Find where the given text appears and provide that cell's center as (X, Y) coordinate. 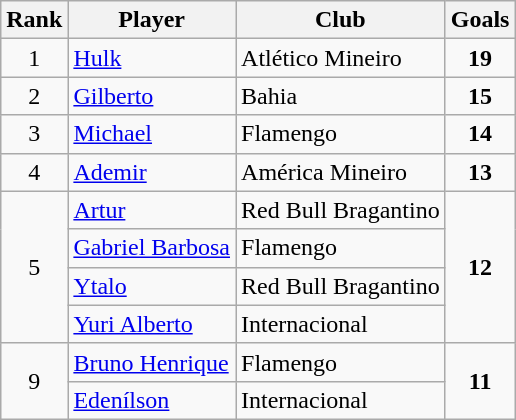
América Mineiro (341, 172)
Bruno Henrique (152, 362)
Rank (34, 20)
Ytalo (152, 286)
Yuri Alberto (152, 324)
2 (34, 96)
11 (480, 381)
3 (34, 134)
Club (341, 20)
4 (34, 172)
Goals (480, 20)
Edenílson (152, 400)
19 (480, 58)
1 (34, 58)
9 (34, 381)
12 (480, 267)
Atlético Mineiro (341, 58)
Ademir (152, 172)
Player (152, 20)
Gabriel Barbosa (152, 248)
Hulk (152, 58)
5 (34, 267)
Michael (152, 134)
15 (480, 96)
Bahia (341, 96)
Artur (152, 210)
Gilberto (152, 96)
13 (480, 172)
14 (480, 134)
